Detect which cell encompasses the target text, then output its [x, y] center coordinate. 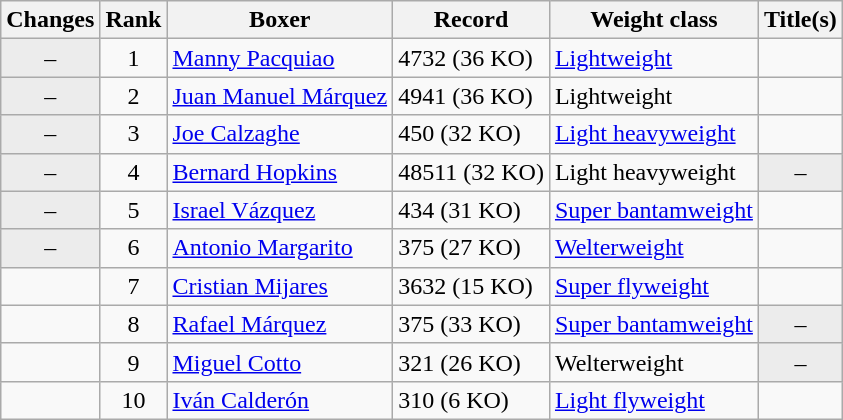
434 (31 KO) [472, 210]
375 (27 KO) [472, 248]
Joe Calzaghe [280, 134]
10 [134, 400]
6 [134, 248]
Rank [134, 20]
9 [134, 362]
375 (33 KO) [472, 324]
5 [134, 210]
Changes [50, 20]
Record [472, 20]
Manny Pacquiao [280, 58]
Juan Manuel Márquez [280, 96]
Light flyweight [654, 400]
Iván Calderón [280, 400]
Israel Vázquez [280, 210]
Super flyweight [654, 286]
1 [134, 58]
Bernard Hopkins [280, 172]
2 [134, 96]
3 [134, 134]
Cristian Mijares [280, 286]
310 (6 KO) [472, 400]
321 (26 KO) [472, 362]
4 [134, 172]
4941 (36 KO) [472, 96]
3632 (15 KO) [472, 286]
7 [134, 286]
Miguel Cotto [280, 362]
Title(s) [800, 20]
450 (32 KO) [472, 134]
Antonio Margarito [280, 248]
8 [134, 324]
48511 (32 KO) [472, 172]
Weight class [654, 20]
Rafael Márquez [280, 324]
4732 (36 KO) [472, 58]
Boxer [280, 20]
